Return [X, Y] of the center of cell containing provided text 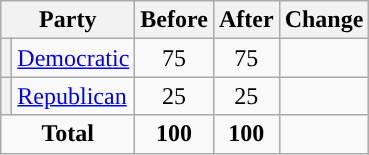
Change [324, 20]
Republican [74, 96]
Democratic [74, 58]
After [246, 20]
Party [68, 20]
Total [68, 134]
Before [174, 20]
